Return the [x, y] coordinate for the center point of the cell that contains the specified text.  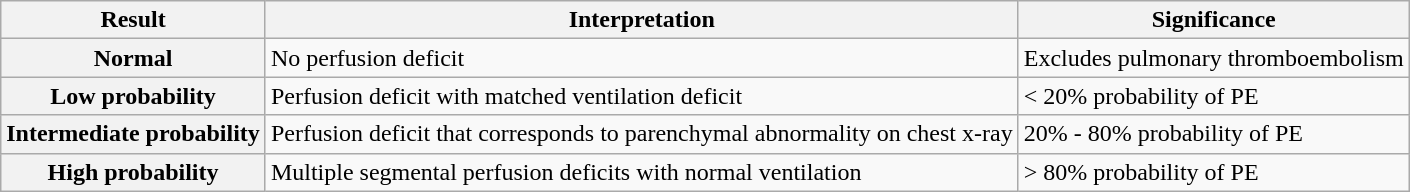
Normal [134, 58]
Low probability [134, 96]
High probability [134, 172]
Perfusion deficit with matched ventilation deficit [642, 96]
Result [134, 20]
20% - 80% probability of PE [1214, 134]
< 20% probability of PE [1214, 96]
Intermediate probability [134, 134]
Multiple segmental perfusion deficits with normal ventilation [642, 172]
No perfusion deficit [642, 58]
> 80% probability of PE [1214, 172]
Perfusion deficit that corresponds to parenchymal abnormality on chest x-ray [642, 134]
Significance [1214, 20]
Interpretation [642, 20]
Excludes pulmonary thromboembolism [1214, 58]
